Identify which cell holds the provided text, then report its [X, Y] central coordinate. 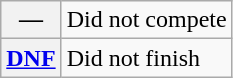
Did not compete [146, 20]
— [31, 20]
Did not finish [146, 58]
DNF [31, 58]
